Determine the (x, y) coordinate at the center of the cell enclosing the given text.  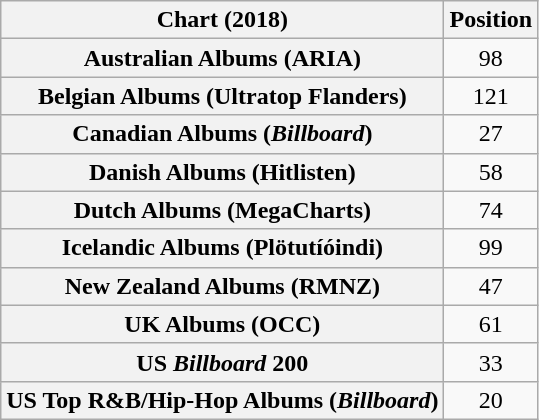
Icelandic Albums (Plötutíóindi) (222, 248)
98 (491, 58)
99 (491, 248)
New Zealand Albums (RMNZ) (222, 286)
33 (491, 362)
74 (491, 210)
Position (491, 20)
20 (491, 400)
Belgian Albums (Ultratop Flanders) (222, 96)
47 (491, 286)
Danish Albums (Hitlisten) (222, 172)
27 (491, 134)
Australian Albums (ARIA) (222, 58)
Canadian Albums (Billboard) (222, 134)
Chart (2018) (222, 20)
121 (491, 96)
UK Albums (OCC) (222, 324)
US Billboard 200 (222, 362)
US Top R&B/Hip-Hop Albums (Billboard) (222, 400)
Dutch Albums (MegaCharts) (222, 210)
61 (491, 324)
58 (491, 172)
